Detect which cell encompasses the target text, then output its (x, y) center coordinate. 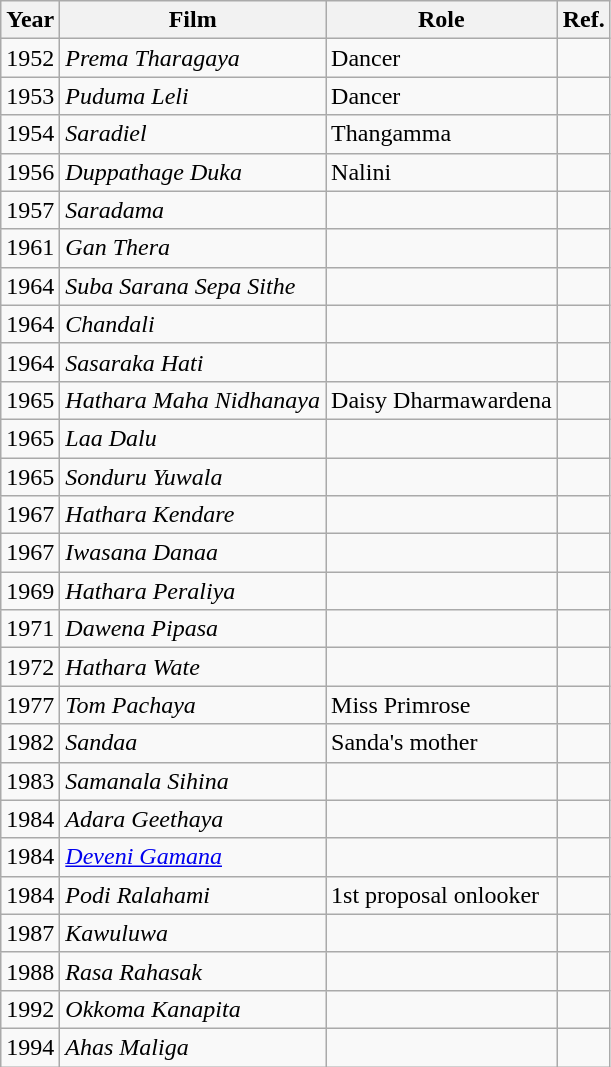
Ahas Maliga (193, 1047)
Year (30, 20)
Tom Pachaya (193, 705)
Kawuluwa (193, 933)
Hathara Peraliya (193, 591)
Thangamma (442, 134)
Sanda's mother (442, 743)
1954 (30, 134)
Iwasana Danaa (193, 553)
Puduma Leli (193, 96)
1961 (30, 248)
1952 (30, 58)
Hathara Kendare (193, 515)
1st proposal onlooker (442, 895)
Prema Tharagaya (193, 58)
Sasaraka Hati (193, 362)
Saradama (193, 210)
Role (442, 20)
Dawena Pipasa (193, 629)
1972 (30, 667)
Laa Dalu (193, 438)
Nalini (442, 172)
Sandaa (193, 743)
1987 (30, 933)
Podi Ralahami (193, 895)
1992 (30, 1009)
1957 (30, 210)
1994 (30, 1047)
Okkoma Kanapita (193, 1009)
Miss Primrose (442, 705)
1971 (30, 629)
1983 (30, 781)
1982 (30, 743)
Hathara Maha Nidhanaya (193, 400)
Sonduru Yuwala (193, 477)
Daisy Dharmawardena (442, 400)
Hathara Wate (193, 667)
1988 (30, 971)
Rasa Rahasak (193, 971)
Duppathage Duka (193, 172)
1969 (30, 591)
Samanala Sihina (193, 781)
1977 (30, 705)
Ref. (584, 20)
1956 (30, 172)
Saradiel (193, 134)
Chandali (193, 324)
Deveni Gamana (193, 857)
Film (193, 20)
Suba Sarana Sepa Sithe (193, 286)
Adara Geethaya (193, 819)
Gan Thera (193, 248)
1953 (30, 96)
